Determine the [x, y] coordinate at the center of the cell enclosing the given text.  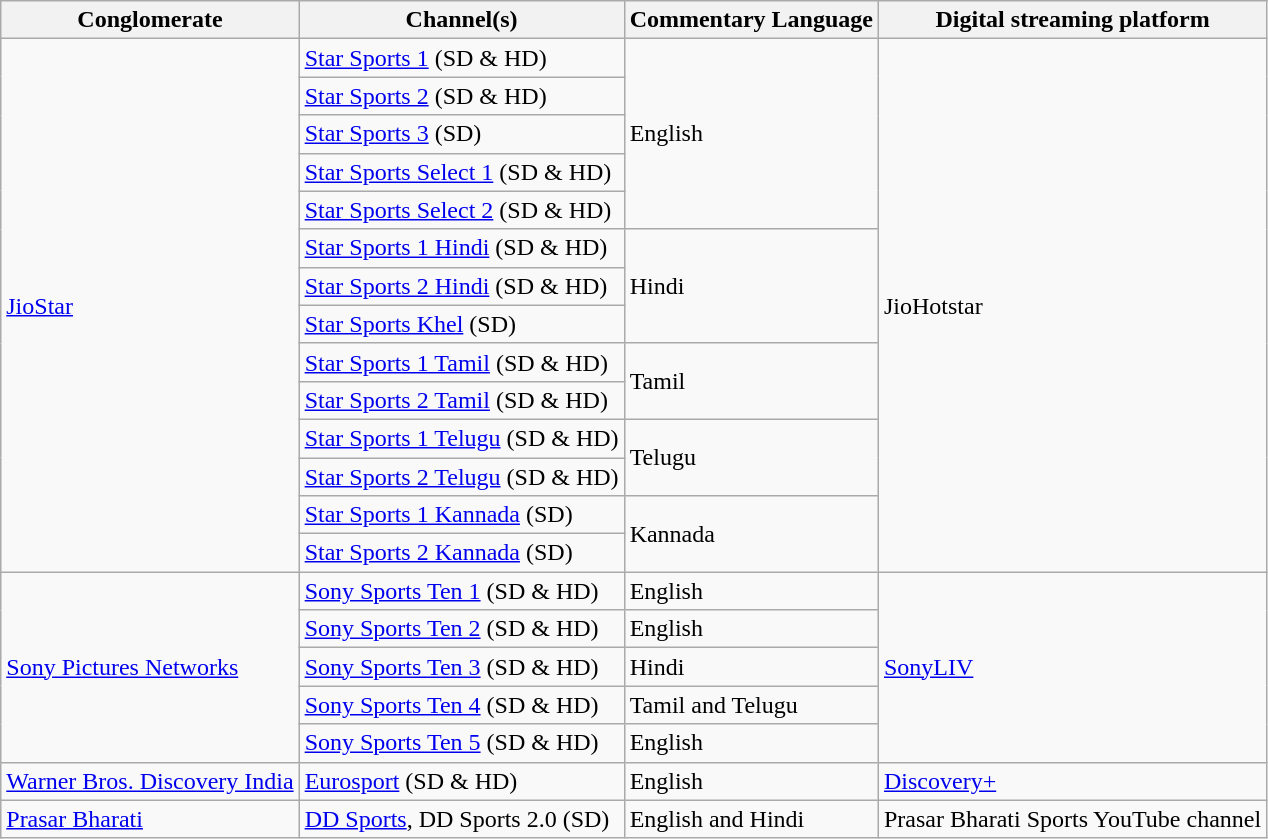
Star Sports Khel (SD) [462, 324]
Star Sports 2 Hindi (SD & HD) [462, 286]
Kannada [751, 534]
Digital streaming platform [1072, 20]
Sony Sports Ten 3 (SD & HD) [462, 667]
DD Sports, DD Sports 2.0 (SD) [462, 819]
Conglomerate [150, 20]
Star Sports 3 (SD) [462, 134]
Star Sports 2 (SD & HD) [462, 96]
Tamil and Telugu [751, 705]
Commentary Language [751, 20]
JioHotstar [1072, 306]
Star Sports 1 Tamil (SD & HD) [462, 362]
Star Sports 2 Telugu (SD & HD) [462, 477]
Star Sports 1 Hindi (SD & HD) [462, 248]
Sony Sports Ten 4 (SD & HD) [462, 705]
Warner Bros. Discovery India [150, 781]
Star Sports 2 Tamil (SD & HD) [462, 400]
Star Sports Select 2 (SD & HD) [462, 210]
Telugu [751, 457]
Star Sports 1 Kannada (SD) [462, 515]
Eurosport (SD & HD) [462, 781]
SonyLIV [1072, 667]
Tamil [751, 381]
Discovery+ [1072, 781]
Prasar Bharati Sports YouTube channel [1072, 819]
JioStar [150, 306]
Star Sports 2 Kannada (SD) [462, 553]
English and Hindi [751, 819]
Channel(s) [462, 20]
Star Sports 1 Telugu (SD & HD) [462, 438]
Sony Sports Ten 5 (SD & HD) [462, 743]
Prasar Bharati [150, 819]
Star Sports Select 1 (SD & HD) [462, 172]
Sony Sports Ten 1 (SD & HD) [462, 591]
Sony Sports Ten 2 (SD & HD) [462, 629]
Sony Pictures Networks [150, 667]
Star Sports 1 (SD & HD) [462, 58]
